Determine the (x, y) coordinate at the center of the cell enclosing the given text.  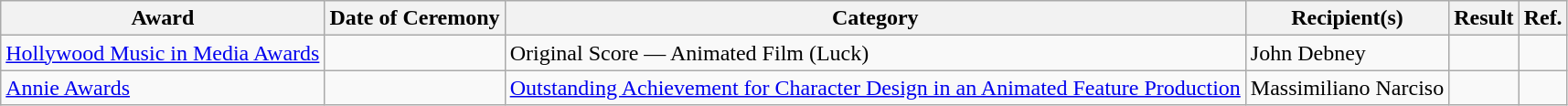
Ref. (1543, 18)
Original Score — Animated Film (Luck) (875, 53)
Hollywood Music in Media Awards (163, 53)
Category (875, 18)
Date of Ceremony (415, 18)
Massimiliano Narciso (1347, 88)
Award (163, 18)
John Debney (1347, 53)
Recipient(s) (1347, 18)
Result (1484, 18)
Annie Awards (163, 88)
Outstanding Achievement for Character Design in an Animated Feature Production (875, 88)
